Pinpoint the cell where the given text exists, returning its (x, y) midpoint coordinate. 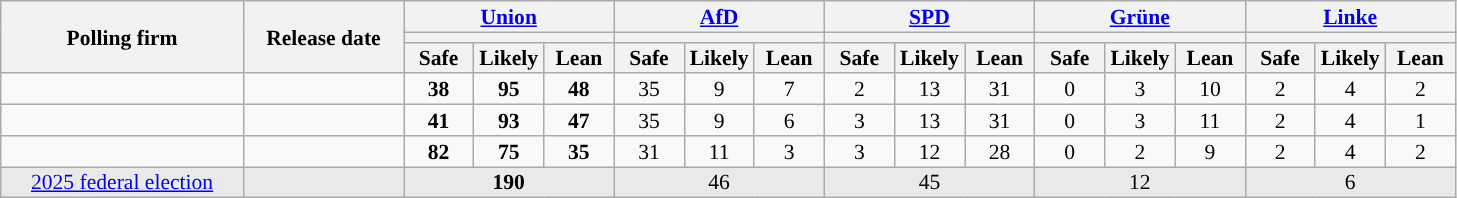
7 (789, 90)
1 (1420, 120)
190 (509, 182)
46 (719, 182)
48 (579, 90)
41 (439, 120)
Grüne (1140, 16)
Release date (323, 37)
28 (999, 152)
95 (509, 90)
82 (439, 152)
47 (579, 120)
2025 federal election (122, 182)
Polling firm (122, 37)
38 (439, 90)
SPD (929, 16)
AfD (719, 16)
Union (509, 16)
75 (509, 152)
10 (1210, 90)
Linke (1350, 16)
93 (509, 120)
45 (929, 182)
